For the text-containing cell, return its midpoint in (x, y) coordinate format. 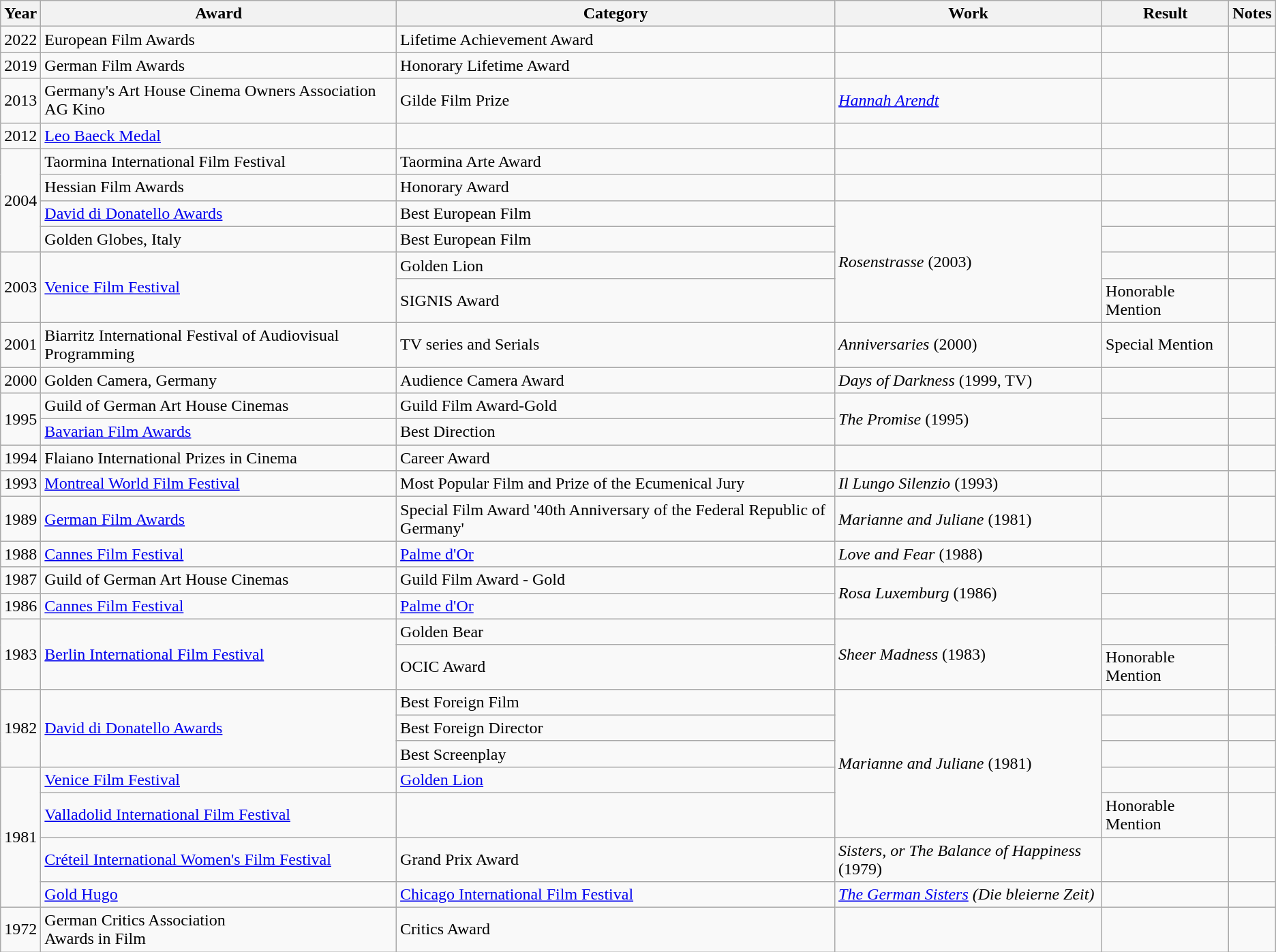
Guild Film Award-Gold (616, 406)
Lifetime Achievement Award (616, 40)
Year (20, 14)
Guild Film Award - Gold (616, 580)
Biarritz International Festival of Audiovisual Programming (219, 345)
1989 (20, 519)
Special Film Award '40th Anniversary of the Federal Republic of Germany' (616, 519)
Germany's Art House Cinema Owners Association AG Kino (219, 101)
Best Foreign Director (616, 728)
Best Foreign Film (616, 702)
Anniversaries (2000) (969, 345)
Flaiano International Prizes in Cinema (219, 458)
1995 (20, 419)
Audience Camera Award (616, 380)
2004 (20, 200)
2003 (20, 288)
Career Award (616, 458)
Golden Camera, Germany (219, 380)
Sisters, or The Balance of Happiness (1979) (969, 859)
2000 (20, 380)
Chicago International Film Festival (616, 895)
Il Lungo Silenzio (1993) (969, 484)
Grand Prix Award (616, 859)
Leo Baeck Medal (219, 136)
Golden Bear (616, 632)
Taormina Arte Award (616, 162)
Days of Darkness (1999, TV) (969, 380)
2012 (20, 136)
Result (1166, 14)
1994 (20, 458)
OCIC Award (616, 666)
Taormina International Film Festival (219, 162)
Valladolid International Film Festival (219, 815)
1982 (20, 728)
Hessian Film Awards (219, 187)
Most Popular Film and Prize of the Ecumenical Jury (616, 484)
German Critics AssociationAwards in Film (219, 930)
Category (616, 14)
2001 (20, 345)
Rosenstrasse (2003) (969, 262)
The Promise (1995) (969, 419)
Love and Fear (1988) (969, 554)
Montreal World Film Festival (219, 484)
1987 (20, 580)
TV series and Serials (616, 345)
Work (969, 14)
1972 (20, 930)
1988 (20, 554)
Critics Award (616, 930)
1983 (20, 654)
The German Sisters (Die bleierne Zeit) (969, 895)
1981 (20, 837)
Best Direction (616, 432)
Best Screenplay (616, 754)
Hannah Arendt (969, 101)
Special Mention (1166, 345)
2022 (20, 40)
Golden Globes, Italy (219, 239)
Gilde Film Prize (616, 101)
Notes (1252, 14)
Gold Hugo (219, 895)
2013 (20, 101)
1986 (20, 606)
Créteil International Women's Film Festival (219, 859)
Honorary Award (616, 187)
Honorary Lifetime Award (616, 65)
European Film Awards (219, 40)
1993 (20, 484)
Award (219, 14)
SIGNIS Award (616, 300)
Rosa Luxemburg (1986) (969, 593)
Bavarian Film Awards (219, 432)
Sheer Madness (1983) (969, 654)
2019 (20, 65)
Berlin International Film Festival (219, 654)
